From the cell containing the given text, extract its center point as (x, y) coordinate. 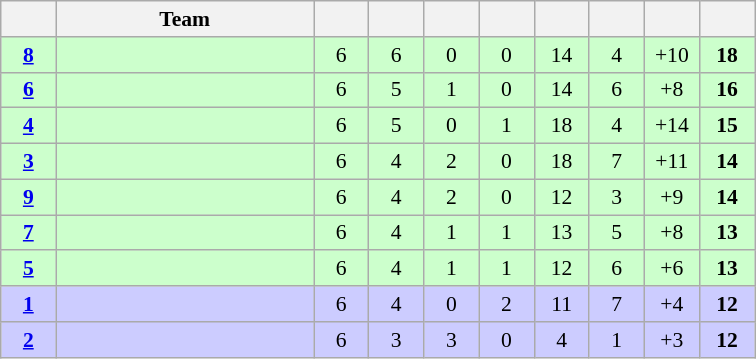
11 (562, 304)
Team (185, 19)
9 (28, 197)
+14 (672, 126)
+6 (672, 269)
+4 (672, 304)
+10 (672, 55)
16 (726, 90)
8 (28, 55)
15 (726, 126)
+11 (672, 162)
+9 (672, 197)
+3 (672, 340)
